Pinpoint the cell where the given text exists, returning its [X, Y] midpoint coordinate. 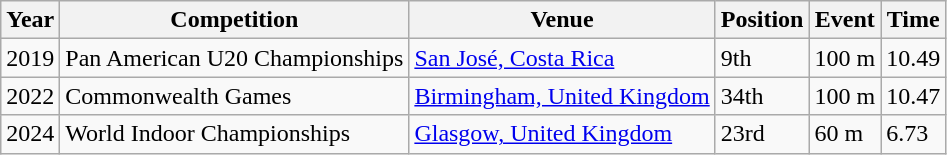
San José, Costa Rica [562, 58]
Birmingham, United Kingdom [562, 96]
2019 [30, 58]
Venue [562, 20]
9th [762, 58]
Commonwealth Games [234, 96]
34th [762, 96]
World Indoor Championships [234, 134]
60 m [845, 134]
2024 [30, 134]
10.47 [914, 96]
Competition [234, 20]
Position [762, 20]
10.49 [914, 58]
Year [30, 20]
2022 [30, 96]
Pan American U20 Championships [234, 58]
6.73 [914, 134]
23rd [762, 134]
Glasgow, United Kingdom [562, 134]
Event [845, 20]
Time [914, 20]
